Output the (X, Y) coordinate of the center of the cell containing the given text.  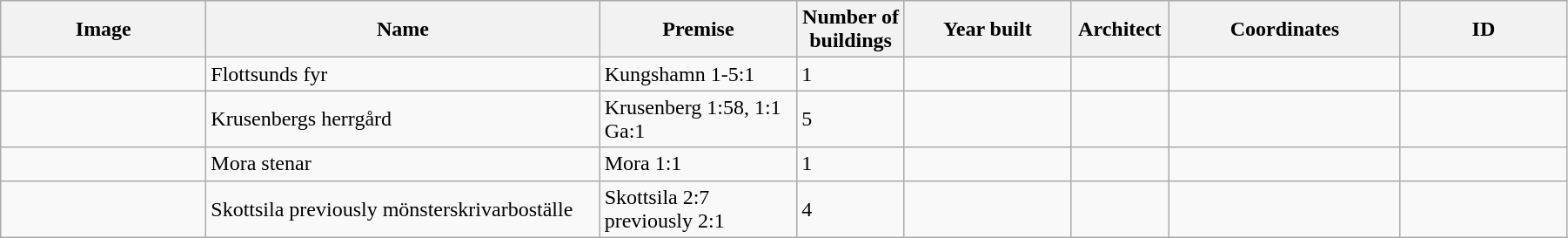
ID (1483, 30)
Kungshamn 1-5:1 (698, 74)
Premise (698, 30)
Year built (987, 30)
Krusenbergs herrgård (403, 119)
Image (104, 30)
Name (403, 30)
Skottsila previously mönsterskrivarboställe (403, 209)
Krusenberg 1:58, 1:1Ga:1 (698, 119)
Mora stenar (403, 164)
Skottsila 2:7previously 2:1 (698, 209)
Coordinates (1284, 30)
Flottsunds fyr (403, 74)
Number ofbuildings (851, 30)
4 (851, 209)
5 (851, 119)
Mora 1:1 (698, 164)
Architect (1119, 30)
